Detect which cell encompasses the target text, then output its [x, y] center coordinate. 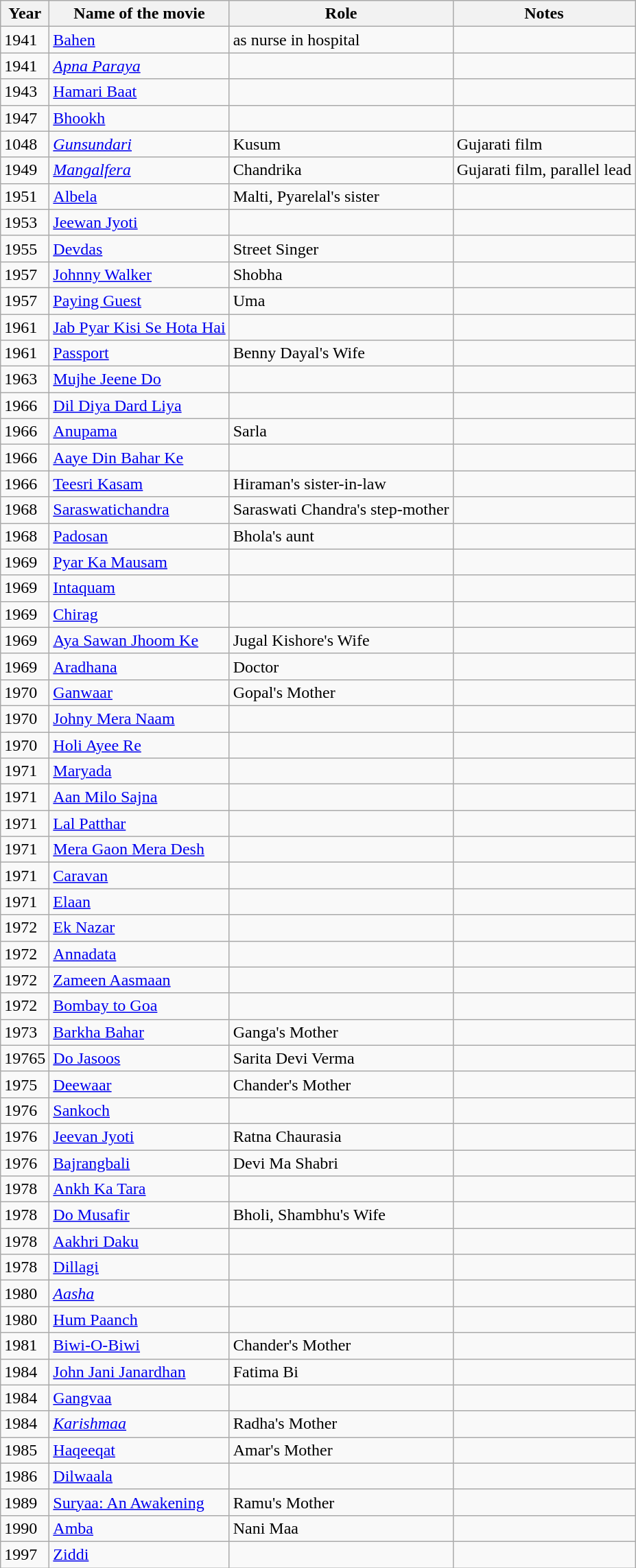
Gujarati film [544, 144]
Street Singer [341, 248]
Uma [341, 301]
Mera Gaon Mera Desh [139, 850]
Bahen [139, 40]
Zameen Aasmaan [139, 980]
Chandrika [341, 170]
Devdas [139, 248]
Kusum [341, 144]
Karishmaa [139, 1424]
Aan Milo Sajna [139, 797]
1951 [25, 196]
1949 [25, 170]
Do Jasoos [139, 1058]
Mangalfera [139, 170]
Amar's Mother [341, 1450]
Nani Maa [341, 1528]
Sarla [341, 432]
1953 [25, 222]
Doctor [341, 666]
Hum Paanch [139, 1320]
Ganga's Mother [341, 1032]
Notes [544, 14]
Mujhe Jeene Do [139, 379]
Maryada [139, 771]
Gangvaa [139, 1398]
Shobha [341, 274]
Teesri Kasam [139, 484]
1986 [25, 1476]
Deewaar [139, 1084]
Hiraman's sister-in-law [341, 484]
1048 [25, 144]
1997 [25, 1554]
Saraswati Chandra's step-mother [341, 510]
Biwi-O-Biwi [139, 1346]
Radha's Mother [341, 1424]
Suryaa: An Awakening [139, 1502]
Sarita Devi Verma [341, 1058]
Dillagi [139, 1267]
1947 [25, 118]
Role [341, 14]
Lal Patthar [139, 823]
Malti, Pyarelal's sister [341, 196]
Ratna Chaurasia [341, 1136]
Dilwaala [139, 1476]
Ramu's Mother [341, 1502]
Barkha Bahar [139, 1032]
Bajrangbali [139, 1163]
Paying Guest [139, 301]
Gopal's Mother [341, 692]
Elaan [139, 902]
Name of the movie [139, 14]
Aakhri Daku [139, 1241]
Intaquam [139, 588]
John Jani Janardhan [139, 1372]
Pyar Ka Mausam [139, 562]
Sankoch [139, 1110]
1985 [25, 1450]
Albela [139, 196]
Benny Dayal's Wife [341, 353]
Johny Mera Naam [139, 718]
1981 [25, 1346]
Fatima Bi [341, 1372]
Ek Nazar [139, 928]
Caravan [139, 876]
1990 [25, 1528]
Devi Ma Shabri [341, 1163]
Ganwaar [139, 692]
Aaye Din Bahar Ke [139, 458]
Johnny Walker [139, 274]
Aradhana [139, 666]
1973 [25, 1032]
Hamari Baat [139, 92]
as nurse in hospital [341, 40]
Aasha [139, 1294]
Gunsundari [139, 144]
Chirag [139, 614]
Saraswatichandra [139, 510]
Gujarati film, parallel lead [544, 170]
1955 [25, 248]
Dil Diya Dard Liya [139, 406]
Apna Paraya [139, 66]
Jab Pyar Kisi Se Hota Hai [139, 327]
Ziddi [139, 1554]
1989 [25, 1502]
19765 [25, 1058]
Bholi, Shambhu's Wife [341, 1215]
Ankh Ka Tara [139, 1189]
Passport [139, 353]
Jeewan Jyoti [139, 222]
Do Musafir [139, 1215]
Bhola's aunt [341, 536]
Haqeeqat [139, 1450]
Year [25, 14]
1943 [25, 92]
Holi Ayee Re [139, 745]
Jugal Kishore's Wife [341, 640]
1963 [25, 379]
1975 [25, 1084]
Amba [139, 1528]
Bombay to Goa [139, 1006]
Bhookh [139, 118]
Jeevan Jyoti [139, 1136]
Padosan [139, 536]
Aya Sawan Jhoom Ke [139, 640]
Anupama [139, 432]
Annadata [139, 954]
